Scan for the cell matching the given text and deliver its (X, Y) coordinate at center. 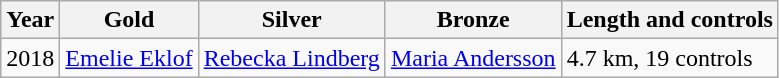
Rebecka Lindberg (292, 58)
Silver (292, 20)
Year (30, 20)
Length and controls (670, 20)
Maria Andersson (473, 58)
Gold (129, 20)
4.7 km, 19 controls (670, 58)
Bronze (473, 20)
2018 (30, 58)
Emelie Eklof (129, 58)
